Detect which cell encompasses the target text, then output its [X, Y] center coordinate. 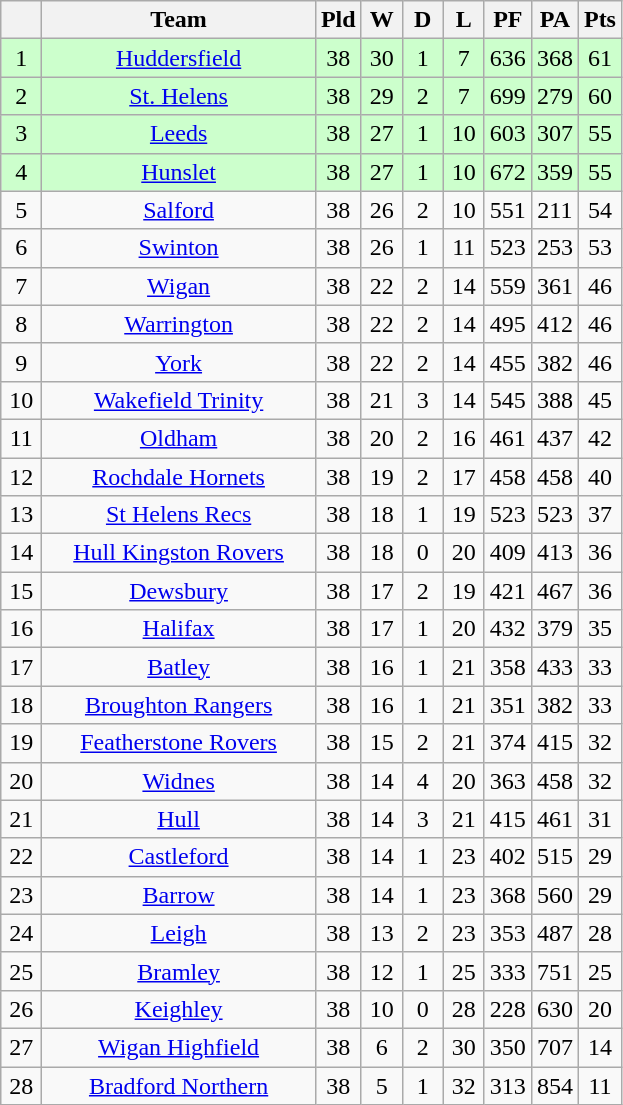
Barrow [179, 895]
Featherstone Rovers [179, 743]
Broughton Rangers [179, 705]
35 [600, 629]
559 [508, 286]
379 [554, 629]
560 [554, 895]
854 [554, 1085]
Bramley [179, 971]
374 [508, 743]
432 [508, 629]
707 [554, 1047]
361 [554, 286]
467 [554, 591]
8 [22, 324]
53 [600, 248]
St. Helens [179, 96]
699 [508, 96]
Dewsbury [179, 591]
Hull Kingston Rovers [179, 553]
433 [554, 667]
Hunslet [179, 172]
Warrington [179, 324]
388 [554, 400]
Pts [600, 20]
Pld [338, 20]
358 [508, 667]
350 [508, 1047]
487 [554, 933]
37 [600, 515]
409 [508, 553]
Keighley [179, 1009]
Leigh [179, 933]
PA [554, 20]
40 [600, 477]
Salford [179, 210]
Rochdale Hornets [179, 477]
333 [508, 971]
353 [508, 933]
42 [600, 438]
313 [508, 1085]
45 [600, 400]
455 [508, 362]
551 [508, 210]
Leeds [179, 134]
Wakefield Trinity [179, 400]
Oldham [179, 438]
Huddersfield [179, 58]
515 [554, 857]
421 [508, 591]
603 [508, 134]
York [179, 362]
630 [554, 1009]
253 [554, 248]
672 [508, 172]
54 [600, 210]
31 [600, 819]
412 [554, 324]
Wigan [179, 286]
545 [508, 400]
Bradford Northern [179, 1085]
Castleford [179, 857]
211 [554, 210]
351 [508, 705]
359 [554, 172]
307 [554, 134]
Wigan Highfield [179, 1047]
60 [600, 96]
636 [508, 58]
495 [508, 324]
Hull [179, 819]
W [382, 20]
9 [22, 362]
437 [554, 438]
Batley [179, 667]
413 [554, 553]
PF [508, 20]
Team [179, 20]
24 [22, 933]
L [464, 20]
D [422, 20]
Widnes [179, 781]
279 [554, 96]
Halifax [179, 629]
751 [554, 971]
228 [508, 1009]
402 [508, 857]
Swinton [179, 248]
St Helens Recs [179, 515]
363 [508, 781]
61 [600, 58]
